For the text-containing cell, return its midpoint in (X, Y) coordinate format. 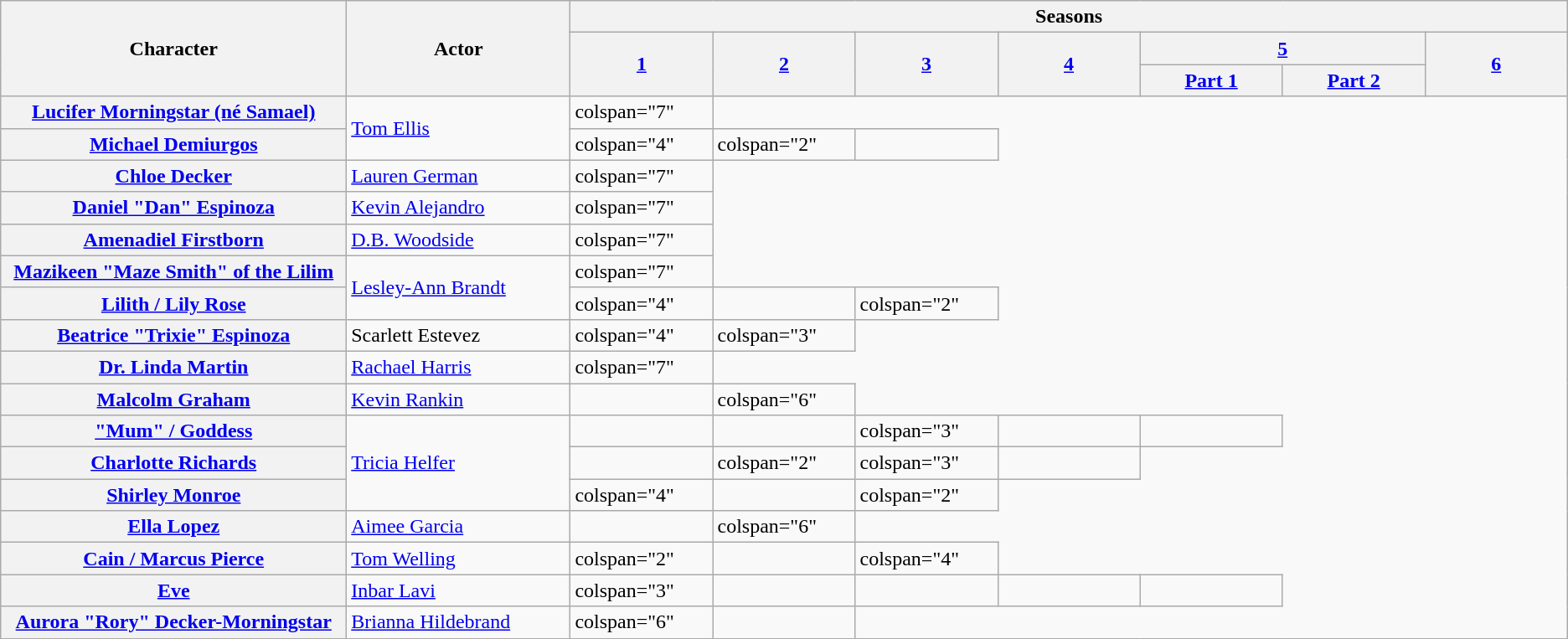
Ella Lopez (174, 527)
Tricia Helfer (459, 463)
Mazikeen "Maze Smith" of the Lilim (174, 271)
Aimee Garcia (459, 527)
Part 2 (1354, 80)
D.B. Woodside (459, 240)
2 (784, 64)
Character (174, 49)
Cain / Marcus Pierce (174, 559)
"Mum" / Goddess (174, 431)
Eve (174, 590)
4 (1069, 64)
Brianna Hildebrand (459, 622)
Beatrice "Trixie" Espinoza (174, 335)
Lesley-Ann Brandt (459, 287)
Dr. Linda Martin (174, 367)
Shirley Monroe (174, 495)
Michael Demiurgos (174, 144)
Kevin Rankin (459, 399)
1 (642, 64)
Seasons (1069, 17)
Scarlett Estevez (459, 335)
Tom Ellis (459, 128)
Inbar Lavi (459, 590)
Lucifer Morningstar (né Samael) (174, 112)
6 (1496, 64)
Lilith / Lily Rose (174, 303)
Actor (459, 49)
Amenadiel Firstborn (174, 240)
Tom Welling (459, 559)
5 (1282, 49)
Part 1 (1211, 80)
Rachael Harris (459, 367)
Chloe Decker (174, 176)
Kevin Alejandro (459, 208)
Charlotte Richards (174, 463)
Daniel "Dan" Espinoza (174, 208)
Malcolm Graham (174, 399)
Lauren German (459, 176)
Aurora "Rory" Decker-Morningstar (174, 622)
3 (926, 64)
